Return [x, y] of the center of cell containing provided text 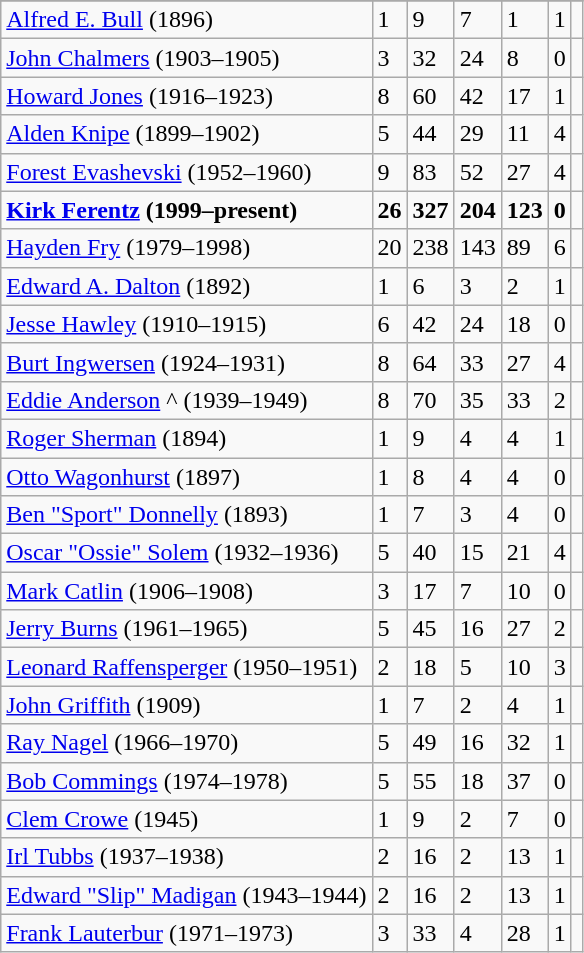
John Griffith (1909) [186, 705]
Eddie Anderson ^ (1939–1949) [186, 400]
Alfred E. Bull (1896) [186, 20]
45 [430, 629]
60 [430, 96]
26 [390, 210]
20 [390, 248]
89 [524, 248]
Howard Jones (1916–1923) [186, 96]
Jerry Burns (1961–1965) [186, 629]
44 [430, 134]
Mark Catlin (1906–1908) [186, 591]
Bob Commings (1974–1978) [186, 781]
Oscar "Ossie" Solem (1932–1936) [186, 553]
64 [430, 362]
83 [430, 172]
37 [524, 781]
327 [430, 210]
49 [430, 743]
Leonard Raffensperger (1950–1951) [186, 667]
55 [430, 781]
29 [478, 134]
28 [524, 933]
123 [524, 210]
Frank Lauterbur (1971–1973) [186, 933]
143 [478, 248]
Jesse Hawley (1910–1915) [186, 324]
70 [430, 400]
Ray Nagel (1966–1970) [186, 743]
Kirk Ferentz (1999–present) [186, 210]
Clem Crowe (1945) [186, 819]
Edward "Slip" Madigan (1943–1944) [186, 895]
Forest Evashevski (1952–1960) [186, 172]
52 [478, 172]
204 [478, 210]
35 [478, 400]
Edward A. Dalton (1892) [186, 286]
238 [430, 248]
Alden Knipe (1899–1902) [186, 134]
40 [430, 553]
21 [524, 553]
15 [478, 553]
Burt Ingwersen (1924–1931) [186, 362]
Otto Wagonhurst (1897) [186, 477]
Ben "Sport" Donnelly (1893) [186, 515]
John Chalmers (1903–1905) [186, 58]
Hayden Fry (1979–1998) [186, 248]
11 [524, 134]
Roger Sherman (1894) [186, 438]
Irl Tubbs (1937–1938) [186, 857]
